Detect which cell encompasses the target text, then output its [X, Y] center coordinate. 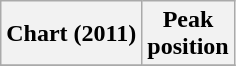
Peakposition [188, 34]
Chart (2011) [72, 34]
